Provide the [X, Y] coordinate of the cell's center where the given text is located.  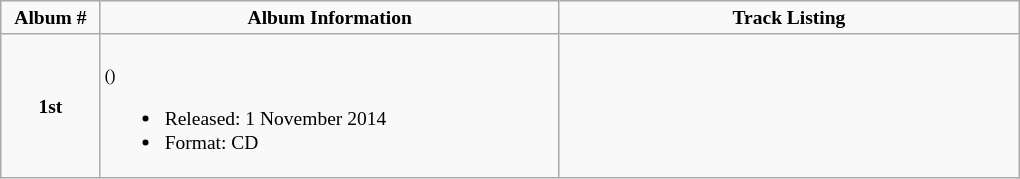
Track Listing [788, 18]
Album Information [330, 18]
()Released: 1 November 2014Format: CD [330, 106]
1st [50, 106]
Album # [50, 18]
